Extract the (x, y) coordinate from the center of the cell holding the provided text.  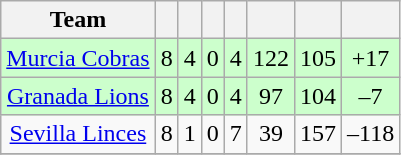
1 (190, 134)
Murcia Cobras (78, 58)
–118 (370, 134)
39 (270, 134)
Team (78, 20)
–7 (370, 96)
Granada Lions (78, 96)
7 (236, 134)
104 (318, 96)
Sevilla Linces (78, 134)
122 (270, 58)
157 (318, 134)
105 (318, 58)
+17 (370, 58)
97 (270, 96)
